Search for the cell housing the specified text and yield its (X, Y) center coordinate. 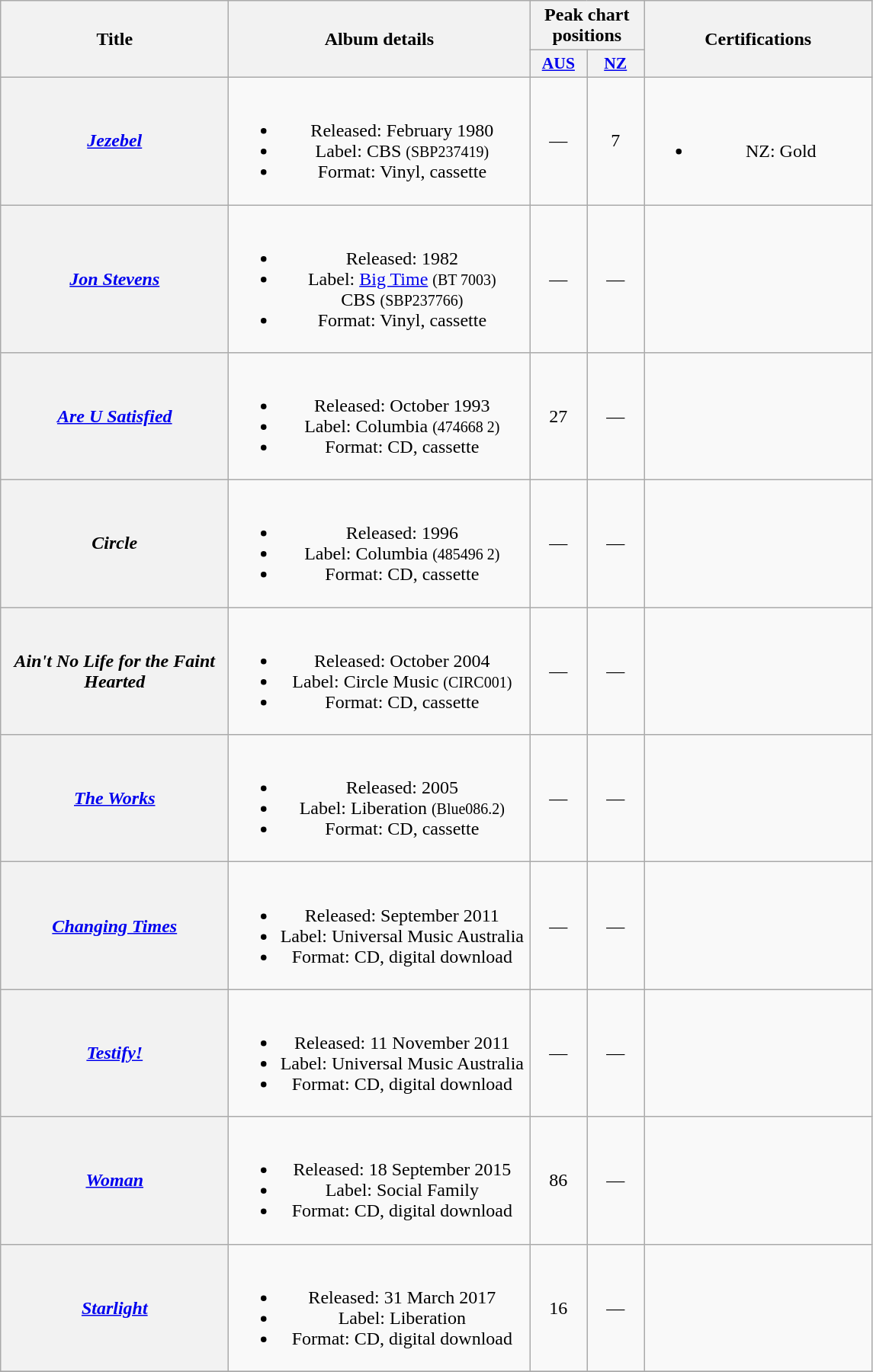
Released: 1996Label: Columbia (485496 2)Format: CD, cassette (380, 544)
Released: September 2011Label: Universal Music AustraliaFormat: CD, digital download (380, 925)
Released: 1982Label: Big Time (BT 7003) CBS (SBP237766)Format: Vinyl, cassette (380, 278)
NZ: Gold (758, 140)
NZ (616, 64)
Released: 31 March 2017Label: LiberationFormat: CD, digital download (380, 1308)
Released: 11 November 2011Label: Universal Music AustraliaFormat: CD, digital download (380, 1053)
Released: February 1980Label: CBS (SBP237419)Format: Vinyl, cassette (380, 140)
Certifications (758, 40)
Jon Stevens (114, 278)
Starlight (114, 1308)
Released: 2005Label: Liberation (Blue086.2)Format: CD, cassette (380, 799)
Are U Satisfied (114, 416)
16 (558, 1308)
Ain't No Life for the Faint Hearted (114, 671)
Released: October 1993Label: Columbia (474668 2)Format: CD, cassette (380, 416)
Title (114, 40)
Released: October 2004Label: Circle Music (CIRC001)Format: CD, cassette (380, 671)
Album details (380, 40)
Peak chart positions (587, 26)
Jezebel (114, 140)
Circle (114, 544)
86 (558, 1180)
7 (616, 140)
27 (558, 416)
The Works (114, 799)
Testify! (114, 1053)
AUS (558, 64)
Released: 18 September 2015Label: Social FamilyFormat: CD, digital download (380, 1180)
Woman (114, 1180)
Changing Times (114, 925)
